Pinpoint the cell where the given text exists, returning its [X, Y] midpoint coordinate. 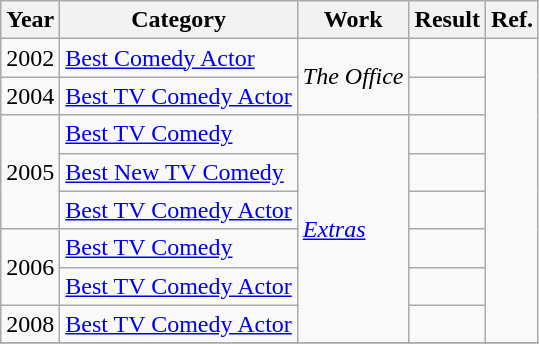
2006 [30, 267]
Extras [353, 229]
Category [179, 20]
Best Comedy Actor [179, 58]
The Office [353, 77]
Work [353, 20]
Ref. [512, 20]
2004 [30, 96]
2005 [30, 172]
Result [447, 20]
2008 [30, 324]
Year [30, 20]
Best New TV Comedy [179, 172]
2002 [30, 58]
